Provide the (X, Y) coordinate of the cell's center where the given text is located.  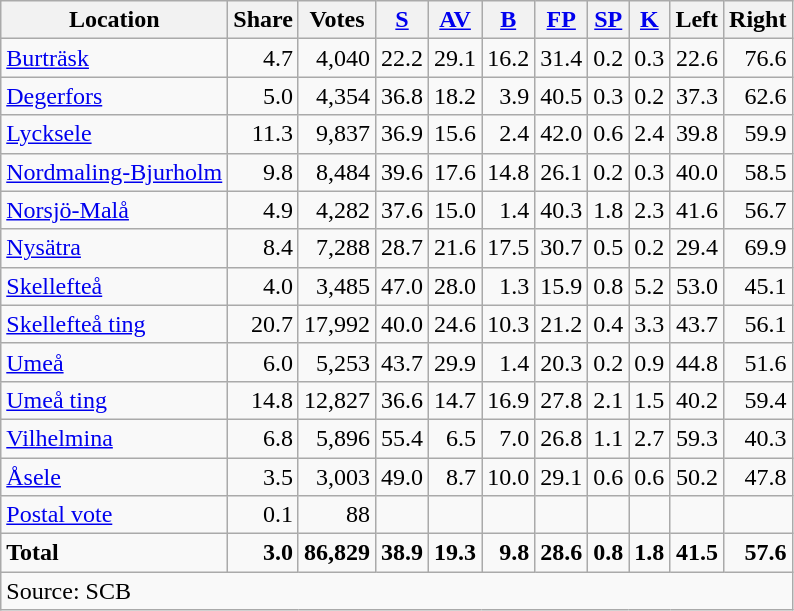
39.8 (697, 134)
8.4 (264, 248)
4.0 (264, 286)
15.6 (456, 134)
38.9 (402, 553)
41.6 (697, 210)
Right (758, 20)
15.9 (562, 286)
30.7 (562, 248)
0.4 (608, 324)
59.4 (758, 400)
Location (114, 20)
20.7 (264, 324)
5.0 (264, 96)
59.3 (697, 438)
27.8 (562, 400)
0.1 (264, 515)
10.0 (508, 477)
3,003 (336, 477)
S (402, 20)
5,896 (336, 438)
SP (608, 20)
Norsjö-Malå (114, 210)
Umeå ting (114, 400)
28.6 (562, 553)
K (650, 20)
2.3 (650, 210)
24.6 (456, 324)
0.5 (608, 248)
37.3 (697, 96)
17.5 (508, 248)
2.1 (608, 400)
9,837 (336, 134)
1.5 (650, 400)
88 (336, 515)
Skellefteå (114, 286)
50.2 (697, 477)
19.3 (456, 553)
86,829 (336, 553)
40.2 (697, 400)
Lycksele (114, 134)
8.7 (456, 477)
36.9 (402, 134)
5,253 (336, 362)
28.7 (402, 248)
17,992 (336, 324)
51.6 (758, 362)
76.6 (758, 58)
55.4 (402, 438)
26.1 (562, 172)
57.6 (758, 553)
10.3 (508, 324)
47.8 (758, 477)
53.0 (697, 286)
44.8 (697, 362)
Degerfors (114, 96)
20.3 (562, 362)
4,040 (336, 58)
39.6 (402, 172)
3,485 (336, 286)
56.7 (758, 210)
Umeå (114, 362)
3.0 (264, 553)
AV (456, 20)
4,282 (336, 210)
69.9 (758, 248)
1.1 (608, 438)
Left (697, 20)
18.2 (456, 96)
21.2 (562, 324)
12,827 (336, 400)
3.3 (650, 324)
Nysätra (114, 248)
26.8 (562, 438)
58.5 (758, 172)
36.6 (402, 400)
3.5 (264, 477)
3.9 (508, 96)
49.0 (402, 477)
Postal vote (114, 515)
4.9 (264, 210)
Total (114, 553)
17.6 (456, 172)
11.3 (264, 134)
0.9 (650, 362)
40.5 (562, 96)
36.8 (402, 96)
Vilhelmina (114, 438)
15.0 (456, 210)
Åsele (114, 477)
Skellefteå ting (114, 324)
42.0 (562, 134)
Votes (336, 20)
6.0 (264, 362)
B (508, 20)
Source: SCB (396, 591)
1.3 (508, 286)
4.7 (264, 58)
Burträsk (114, 58)
16.2 (508, 58)
22.6 (697, 58)
45.1 (758, 286)
6.8 (264, 438)
Share (264, 20)
14.7 (456, 400)
2.7 (650, 438)
22.2 (402, 58)
FP (562, 20)
47.0 (402, 286)
5.2 (650, 286)
37.6 (402, 210)
62.6 (758, 96)
29.4 (697, 248)
21.6 (456, 248)
7,288 (336, 248)
Nordmaling-Bjurholm (114, 172)
4,354 (336, 96)
16.9 (508, 400)
7.0 (508, 438)
56.1 (758, 324)
59.9 (758, 134)
29.9 (456, 362)
8,484 (336, 172)
31.4 (562, 58)
28.0 (456, 286)
41.5 (697, 553)
6.5 (456, 438)
